For the text-containing cell, return its midpoint in (X, Y) coordinate format. 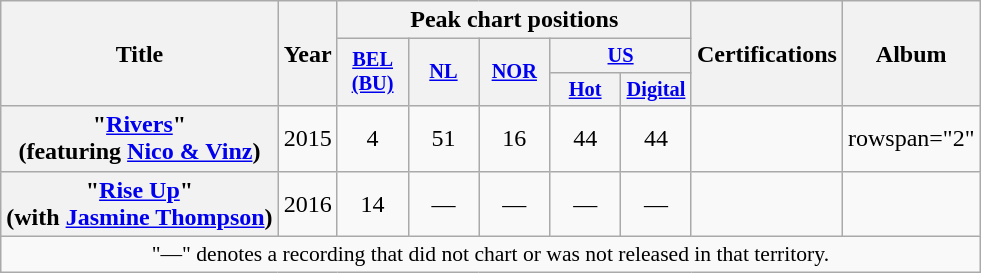
16 (514, 138)
BEL(BU) (372, 72)
Album (911, 54)
Digital (656, 89)
US (621, 56)
"Rivers"(featuring Nico & Vinz) (140, 138)
4 (372, 138)
NL (444, 72)
Hot (586, 89)
2016 (308, 204)
Year (308, 54)
rowspan="2" (911, 138)
14 (372, 204)
2015 (308, 138)
Peak chart positions (514, 20)
"—" denotes a recording that did not chart or was not released in that territory. (490, 254)
NOR (514, 72)
Title (140, 54)
51 (444, 138)
Certifications (766, 54)
"Rise Up"(with Jasmine Thompson) (140, 204)
